From the cell containing the given text, extract its center point as (X, Y) coordinate. 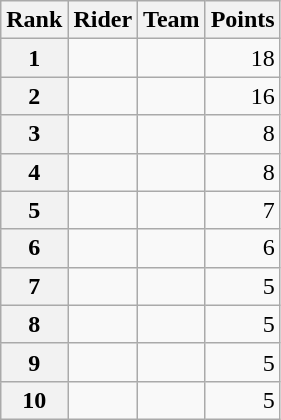
16 (242, 96)
Rider (103, 20)
3 (34, 134)
1 (34, 58)
2 (34, 96)
Team (172, 20)
Rank (34, 20)
Points (242, 20)
4 (34, 172)
10 (34, 400)
9 (34, 362)
18 (242, 58)
